Return (x, y) of the center of cell containing provided text 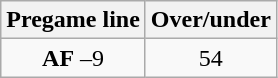
Over/under (210, 20)
54 (210, 58)
Pregame line (74, 20)
AF –9 (74, 58)
